Extract the [x, y] coordinate from the center of the cell holding the provided text.  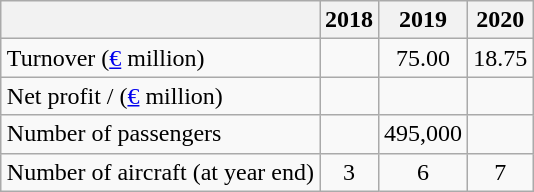
7 [500, 172]
Number of aircraft (at year end) [160, 172]
Number of passengers [160, 134]
495,000 [424, 134]
2018 [350, 20]
75.00 [424, 58]
6 [424, 172]
Turnover (€ million) [160, 58]
2019 [424, 20]
3 [350, 172]
18.75 [500, 58]
Net profit / (€ million) [160, 96]
2020 [500, 20]
